Extract the [x, y] coordinate from the center of the cell holding the provided text.  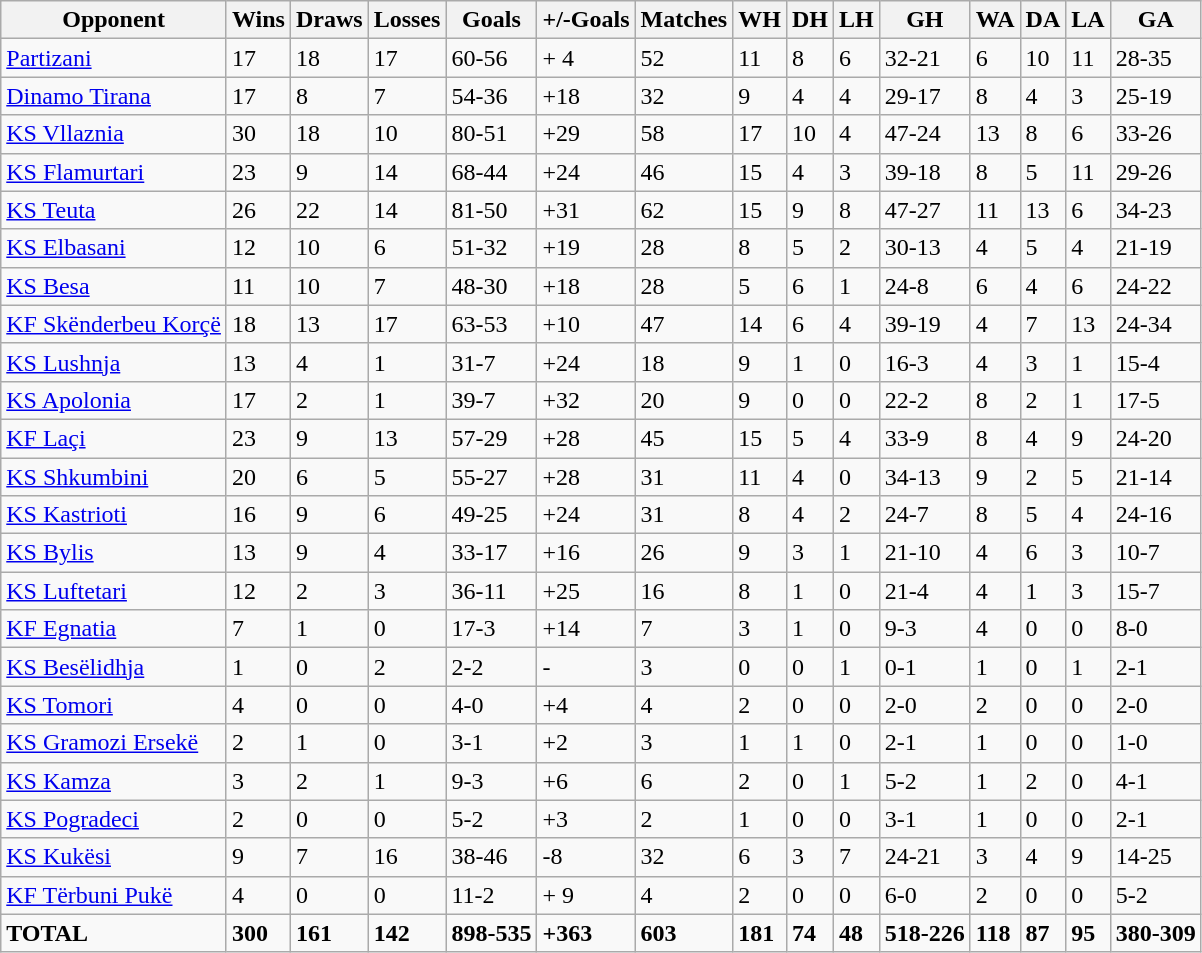
KS Teuta [114, 210]
KF Egnatia [114, 629]
KS Kastrioti [114, 515]
46 [684, 172]
- [586, 667]
+32 [586, 400]
8-0 [1156, 629]
24-22 [1156, 286]
KS Besa [114, 286]
2-2 [492, 667]
+10 [586, 324]
Draws [329, 20]
29-26 [1156, 172]
KS Kukësi [114, 857]
95 [1088, 933]
Goals [492, 20]
24-7 [924, 515]
22 [329, 210]
KS Besëlidhja [114, 667]
4-0 [492, 705]
GA [1156, 20]
30-13 [924, 248]
KS Kamza [114, 781]
25-19 [1156, 96]
+ 9 [586, 895]
181 [760, 933]
48 [857, 933]
55-27 [492, 477]
+14 [586, 629]
380-309 [1156, 933]
+3 [586, 819]
16-3 [924, 362]
32-21 [924, 58]
17-5 [1156, 400]
DA [1043, 20]
68-44 [492, 172]
1-0 [1156, 743]
TOTAL [114, 933]
KS Vllaznia [114, 134]
45 [684, 438]
Losses [407, 20]
28-35 [1156, 58]
31-7 [492, 362]
33-9 [924, 438]
DH [810, 20]
KS Shkumbini [114, 477]
Partizani [114, 58]
24-20 [1156, 438]
30 [258, 134]
15-7 [1156, 591]
+363 [586, 933]
17-3 [492, 629]
518-226 [924, 933]
WH [760, 20]
39-7 [492, 400]
KS Bylis [114, 553]
+4 [586, 705]
+ 4 [586, 58]
LA [1088, 20]
57-29 [492, 438]
KS Gramozi Ersekë [114, 743]
+19 [586, 248]
38-46 [492, 857]
22-2 [924, 400]
15-4 [1156, 362]
52 [684, 58]
60-56 [492, 58]
Opponent [114, 20]
48-30 [492, 286]
24-8 [924, 286]
34-13 [924, 477]
29-17 [924, 96]
+31 [586, 210]
63-53 [492, 324]
47 [684, 324]
+6 [586, 781]
Wins [258, 20]
21-4 [924, 591]
603 [684, 933]
21-14 [1156, 477]
KS Elbasani [114, 248]
62 [684, 210]
LH [857, 20]
74 [810, 933]
KS Luftetari [114, 591]
KS Tomori [114, 705]
47-24 [924, 134]
WA [995, 20]
KS Flamurtari [114, 172]
118 [995, 933]
161 [329, 933]
51-32 [492, 248]
36-11 [492, 591]
24-21 [924, 857]
GH [924, 20]
Matches [684, 20]
39-19 [924, 324]
21-10 [924, 553]
47-27 [924, 210]
+29 [586, 134]
11-2 [492, 895]
KF Laçi [114, 438]
KS Apolonia [114, 400]
KS Lushnja [114, 362]
81-50 [492, 210]
+16 [586, 553]
-8 [586, 857]
39-18 [924, 172]
80-51 [492, 134]
4-1 [1156, 781]
300 [258, 933]
58 [684, 134]
10-7 [1156, 553]
33-26 [1156, 134]
+25 [586, 591]
142 [407, 933]
898-535 [492, 933]
21-19 [1156, 248]
87 [1043, 933]
33-17 [492, 553]
34-23 [1156, 210]
49-25 [492, 515]
14-25 [1156, 857]
24-16 [1156, 515]
24-34 [1156, 324]
6-0 [924, 895]
KF Skënderbeu Korçë [114, 324]
+2 [586, 743]
KS Pogradeci [114, 819]
Dinamo Tirana [114, 96]
KF Tërbuni Pukë [114, 895]
0-1 [924, 667]
+/-Goals [586, 20]
54-36 [492, 96]
